From the cell containing the given text, extract its center point as (x, y) coordinate. 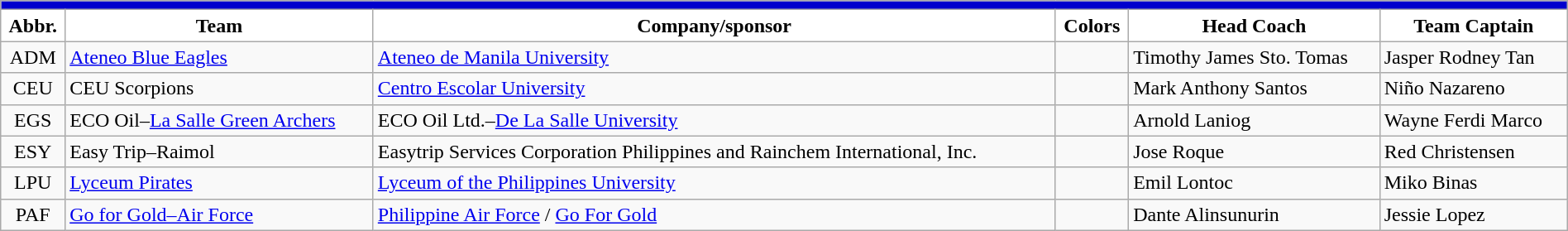
Philippine Air Force / Go For Gold (715, 214)
EGS (33, 120)
Ateneo de Manila University (715, 57)
ADM (33, 57)
CEU (33, 89)
Centro Escolar University (715, 89)
CEU Scorpions (220, 89)
Niño Nazareno (1474, 89)
Arnold Laniog (1255, 120)
Emil Lontoc (1255, 183)
Easytrip Services Corporation Philippines and Rainchem International, Inc. (715, 152)
Jose Roque (1255, 152)
Jasper Rodney Tan (1474, 57)
ESY (33, 152)
Jessie Lopez (1474, 214)
Abbr. (33, 26)
LPU (33, 183)
Team (220, 26)
Ateneo Blue Eagles (220, 57)
Red Christensen (1474, 152)
Miko Binas (1474, 183)
Team Captain (1474, 26)
Wayne Ferdi Marco (1474, 120)
Colors (1092, 26)
Lyceum of the Philippines University (715, 183)
Go for Gold–Air Force (220, 214)
Lyceum Pirates (220, 183)
Mark Anthony Santos (1255, 89)
Company/sponsor (715, 26)
ECO Oil–La Salle Green Archers (220, 120)
Easy Trip–Raimol (220, 152)
PAF (33, 214)
Dante Alinsunurin (1255, 214)
Head Coach (1255, 26)
ECO Oil Ltd.–De La Salle University (715, 120)
Timothy James Sto. Tomas (1255, 57)
